Locate the cell with the specified text and output its [x, y] center coordinate. 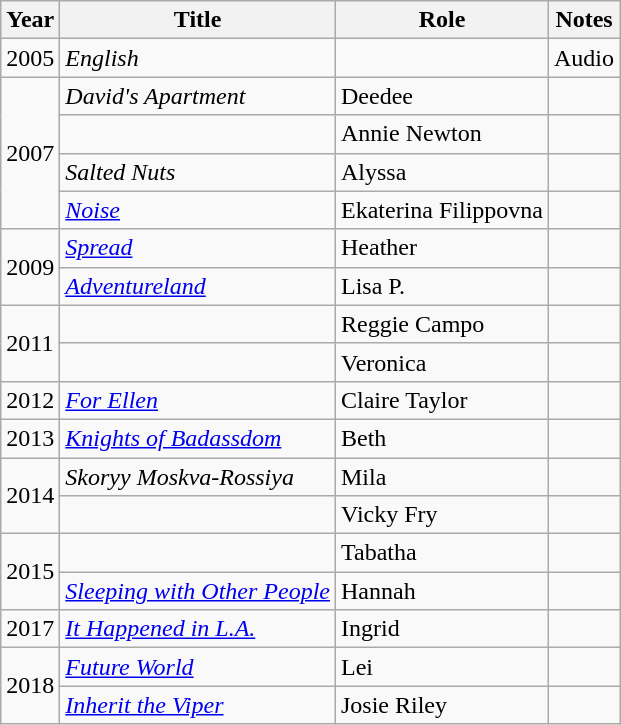
2007 [30, 153]
Noise [198, 210]
Future World [198, 667]
Audio [584, 58]
Beth [442, 438]
English [198, 58]
Lisa P. [442, 286]
2014 [30, 496]
2018 [30, 686]
Inherit the Viper [198, 705]
It Happened in L.A. [198, 629]
2017 [30, 629]
Ingrid [442, 629]
Annie Newton [442, 134]
Josie Riley [442, 705]
Vicky Fry [442, 515]
Alyssa [442, 172]
2005 [30, 58]
Deedee [442, 96]
Veronica [442, 362]
For Ellen [198, 400]
Lei [442, 667]
Skoryy Moskva-Rossiya [198, 477]
Tabatha [442, 553]
2013 [30, 438]
2011 [30, 343]
Reggie Campo [442, 324]
Spread [198, 248]
Mila [442, 477]
Claire Taylor [442, 400]
Ekaterina Filippovna [442, 210]
Year [30, 20]
Knights of Badassdom [198, 438]
Salted Nuts [198, 172]
2012 [30, 400]
David's Apartment [198, 96]
Notes [584, 20]
Role [442, 20]
2015 [30, 572]
Adventureland [198, 286]
2009 [30, 267]
Sleeping with Other People [198, 591]
Title [198, 20]
Hannah [442, 591]
Heather [442, 248]
